Return (X, Y) of the center of cell containing provided text 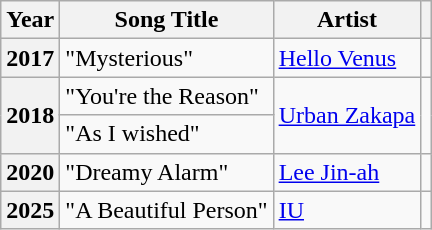
Artist (347, 20)
"As I wished" (166, 134)
2025 (30, 210)
"Mysterious" (166, 58)
"You're the Reason" (166, 96)
2020 (30, 172)
"A Beautiful Person" (166, 210)
"Dreamy Alarm" (166, 172)
2017 (30, 58)
Urban Zakapa (347, 115)
Hello Venus (347, 58)
Song Title (166, 20)
IU (347, 210)
Year (30, 20)
Lee Jin-ah (347, 172)
2018 (30, 115)
